Return the [x, y] coordinate for the center point of the cell that contains the specified text.  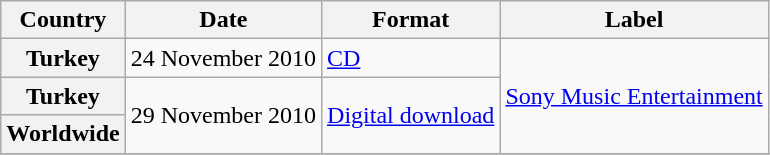
Country [63, 20]
Worldwide [63, 134]
Date [223, 20]
Sony Music Entertainment [634, 96]
29 November 2010 [223, 115]
Format [411, 20]
Digital download [411, 115]
24 November 2010 [223, 58]
CD [411, 58]
Label [634, 20]
